Pinpoint the cell where the given text exists, returning its (X, Y) midpoint coordinate. 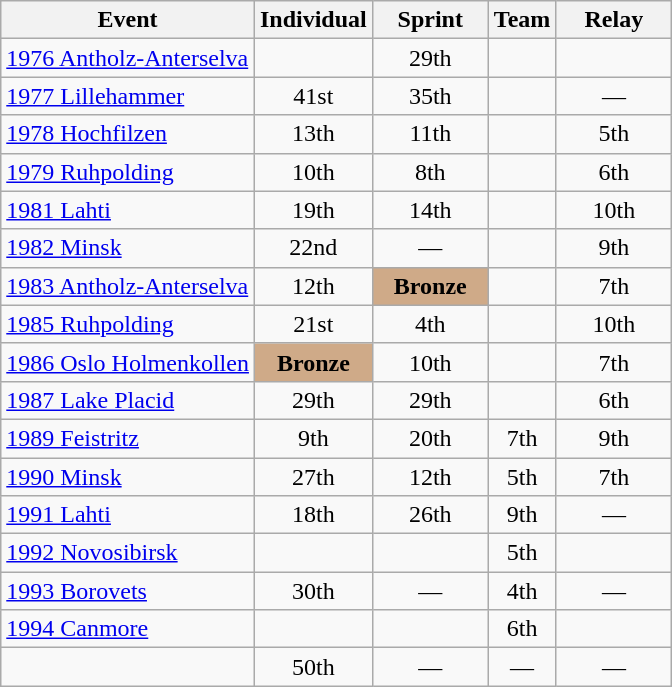
Sprint (430, 20)
Relay (614, 20)
1976 Antholz-Anterselva (128, 58)
8th (430, 172)
11th (430, 134)
Team (522, 20)
1979 Ruhpolding (128, 172)
41st (313, 96)
1986 Oslo Holmenkollen (128, 362)
1978 Hochfilzen (128, 134)
1991 Lahti (128, 515)
1994 Canmore (128, 629)
1990 Minsk (128, 477)
1993 Borovets (128, 591)
50th (313, 667)
26th (430, 515)
18th (313, 515)
1983 Antholz-Anterselva (128, 286)
22nd (313, 248)
14th (430, 210)
13th (313, 134)
1992 Novosibirsk (128, 553)
19th (313, 210)
1987 Lake Placid (128, 400)
30th (313, 591)
35th (430, 96)
27th (313, 477)
1985 Ruhpolding (128, 324)
1989 Feistritz (128, 438)
20th (430, 438)
Individual (313, 20)
21st (313, 324)
1981 Lahti (128, 210)
1977 Lillehammer (128, 96)
Event (128, 20)
1982 Minsk (128, 248)
